Return [x, y] of the center of cell containing provided text 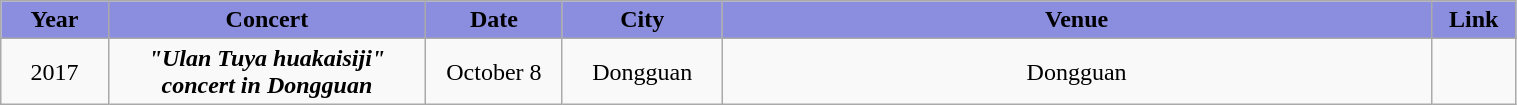
October 8 [494, 72]
Link [1474, 20]
Year [55, 20]
Concert [266, 20]
2017 [55, 72]
Date [494, 20]
Venue [1076, 20]
"Ulan Tuya huakaisiji" concert in Dongguan [266, 72]
City [642, 20]
